Find where the given text appears and provide that cell's center as [X, Y] coordinate. 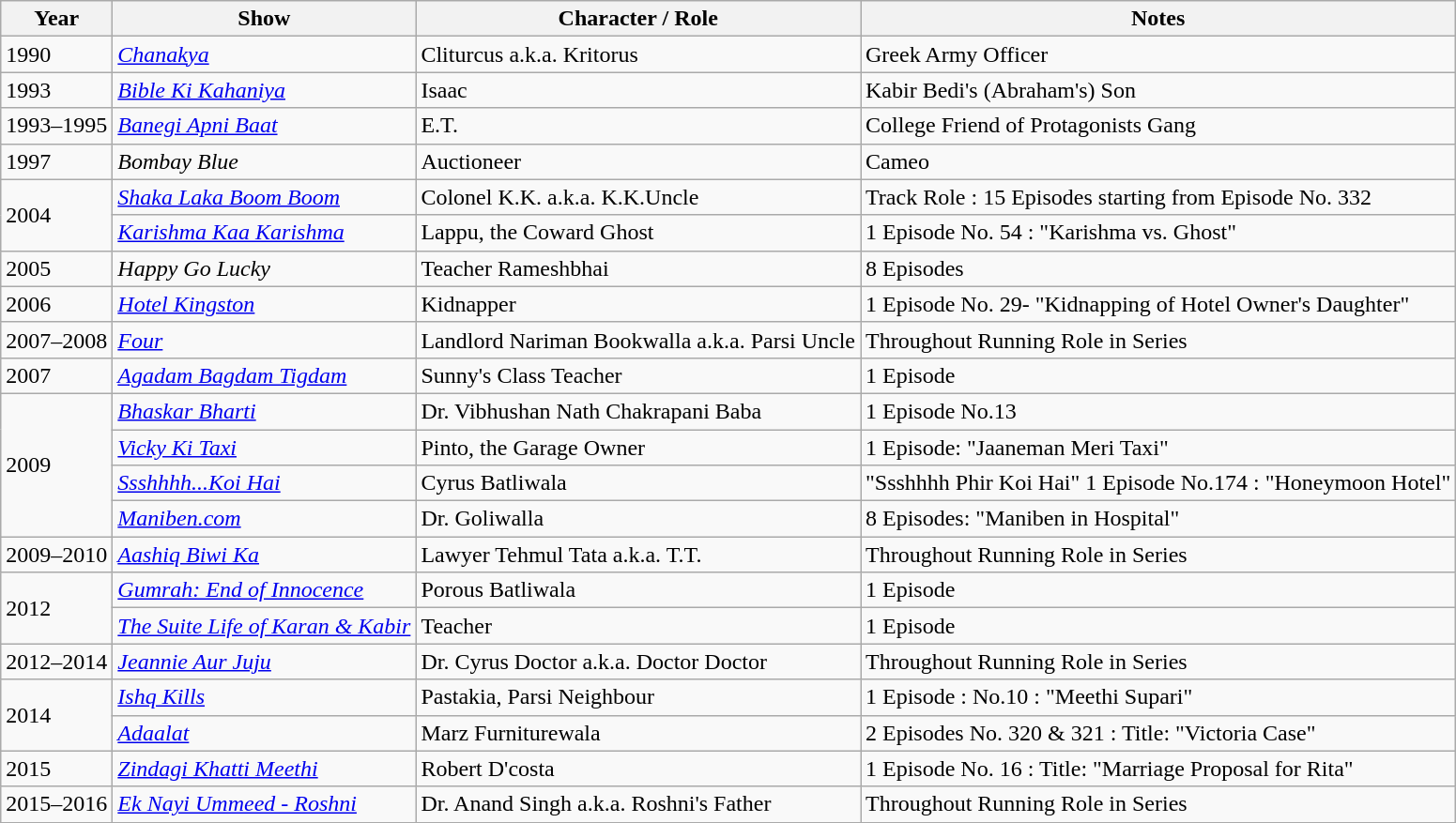
Pinto, the Garage Owner [638, 448]
2006 [56, 304]
Ssshhhh...Koi Hai [265, 483]
Karishma Kaa Karishma [265, 233]
Dr. Cyrus Doctor a.k.a. Doctor Doctor [638, 662]
2004 [56, 215]
E.T. [638, 126]
Bombay Blue [265, 161]
Dr. Vibhushan Nath Chakrapani Baba [638, 411]
Bible Ki Kahaniya [265, 90]
Bhaskar Bharti [265, 411]
Landlord Nariman Bookwalla a.k.a. Parsi Uncle [638, 340]
Hotel Kingston [265, 304]
Cyrus Batliwala [638, 483]
8 Episodes [1157, 268]
Cliturcus a.k.a. Kritorus [638, 54]
2009 [56, 465]
2014 [56, 715]
2 Episodes No. 320 & 321 : Title: "Victoria Case" [1157, 733]
Cameo [1157, 161]
College Friend of Protagonists Gang [1157, 126]
Maniben.com [265, 519]
1990 [56, 54]
Ishq Kills [265, 697]
Vicky Ki Taxi [265, 448]
1 Episode No. 16 : Title: "Marriage Proposal for Rita" [1157, 769]
Aashiq Biwi Ka [265, 555]
1 Episode No.13 [1157, 411]
Lawyer Tehmul Tata a.k.a. T.T. [638, 555]
1997 [56, 161]
2012–2014 [56, 662]
1993 [56, 90]
Ek Nayi Ummeed - Roshni [265, 804]
1 Episode No. 54 : "Karishma vs. Ghost" [1157, 233]
1993–1995 [56, 126]
2007 [56, 375]
Robert D'costa [638, 769]
Teacher Rameshbhai [638, 268]
Banegi Apni Baat [265, 126]
Sunny's Class Teacher [638, 375]
1 Episode: "Jaaneman Meri Taxi" [1157, 448]
2005 [56, 268]
Dr. Anand Singh a.k.a. Roshni's Father [638, 804]
Greek Army Officer [1157, 54]
Four [265, 340]
Colonel K.K. a.k.a. K.K.Uncle [638, 197]
Adaalat [265, 733]
8 Episodes: "Maniben in Hospital" [1157, 519]
Jeannie Aur Juju [265, 662]
Pastakia, Parsi Neighbour [638, 697]
2012 [56, 608]
Year [56, 19]
Gumrah: End of Innocence [265, 590]
2015–2016 [56, 804]
Track Role : 15 Episodes starting from Episode No. 332 [1157, 197]
Notes [1157, 19]
Show [265, 19]
Kidnapper [638, 304]
"Ssshhhh Phir Koi Hai" 1 Episode No.174 : "Honeymoon Hotel" [1157, 483]
Agadam Bagdam Tigdam [265, 375]
1 Episode : No.10 : "Meethi Supari" [1157, 697]
Kabir Bedi's (Abraham's) Son [1157, 90]
2015 [56, 769]
Zindagi Khatti Meethi [265, 769]
Auctioneer [638, 161]
Shaka Laka Boom Boom [265, 197]
Chanakya [265, 54]
Marz Furniturewala [638, 733]
Teacher [638, 626]
Dr. Goliwalla [638, 519]
1 Episode No. 29- "Kidnapping of Hotel Owner's Daughter" [1157, 304]
Lappu, the Coward Ghost [638, 233]
2007–2008 [56, 340]
The Suite Life of Karan & Kabir [265, 626]
Happy Go Lucky [265, 268]
Porous Batliwala [638, 590]
2009–2010 [56, 555]
Isaac [638, 90]
Character / Role [638, 19]
